Scan for the cell matching the given text and deliver its [x, y] coordinate at center. 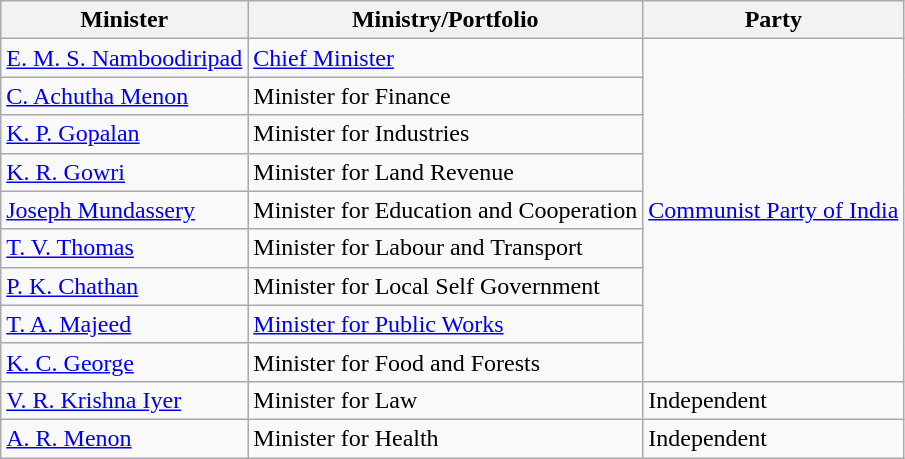
Minister [124, 20]
Minister for Food and Forests [446, 362]
K. P. Gopalan [124, 134]
K. C. George [124, 362]
Chief Minister [446, 58]
P. K. Chathan [124, 286]
A. R. Menon [124, 438]
Minister for Public Works [446, 324]
Minister for Law [446, 400]
C. Achutha Menon [124, 96]
K. R. Gowri [124, 172]
Party [774, 20]
Minister for Labour and Transport [446, 248]
Minister for Local Self Government [446, 286]
E. M. S. Namboodiripad [124, 58]
Minister for Industries [446, 134]
T. V. Thomas [124, 248]
Joseph Mundassery [124, 210]
Minister for Land Revenue [446, 172]
V. R. Krishna Iyer [124, 400]
Communist Party of India [774, 210]
Minister for Education and Cooperation [446, 210]
Ministry/Portfolio [446, 20]
T. A. Majeed [124, 324]
Minister for Finance [446, 96]
Minister for Health [446, 438]
